Scan for the cell matching the given text and deliver its [x, y] coordinate at center. 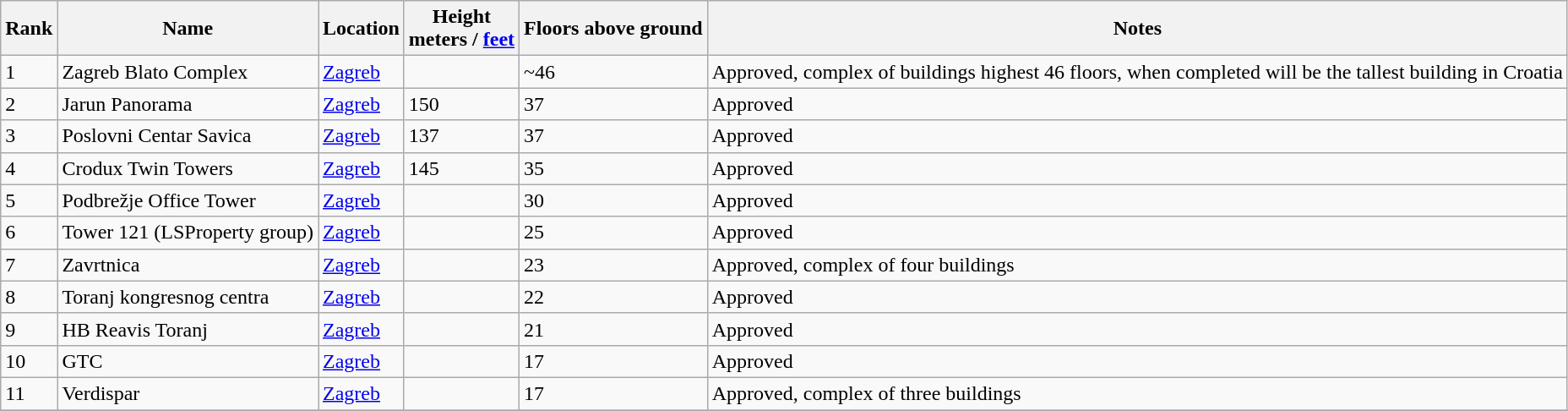
1 [29, 72]
10 [29, 361]
5 [29, 200]
145 [461, 168]
11 [29, 393]
Zavrtnica [188, 265]
~46 [613, 72]
Floors above ground [613, 29]
9 [29, 329]
Rank [29, 29]
Toranj kongresnog centra [188, 297]
6 [29, 233]
30 [613, 200]
Crodux Twin Towers [188, 168]
35 [613, 168]
22 [613, 297]
HB Reavis Toranj [188, 329]
3 [29, 136]
Approved, complex of four buildings [1137, 265]
2 [29, 104]
Approved, complex of three buildings [1137, 393]
21 [613, 329]
Jarun Panorama [188, 104]
23 [613, 265]
25 [613, 233]
Approved, complex of buildings highest 46 floors, when completed will be the tallest building in Croatia [1137, 72]
GTC [188, 361]
Notes [1137, 29]
Poslovni Centar Savica [188, 136]
Name [188, 29]
8 [29, 297]
137 [461, 136]
Zagreb Blato Complex [188, 72]
150 [461, 104]
7 [29, 265]
Location [362, 29]
Verdispar [188, 393]
Heightmeters / feet [461, 29]
Podbrežje Office Tower [188, 200]
4 [29, 168]
Tower 121 (LSProperty group) [188, 233]
